Determine the (x, y) coordinate at the center of the cell enclosing the given text.  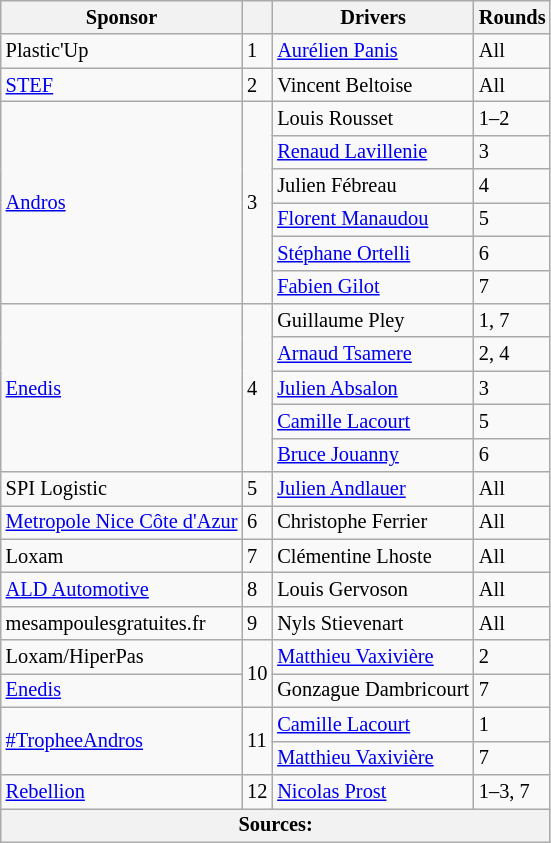
10 (257, 674)
Renaud Lavillenie (373, 152)
1, 7 (512, 320)
Arnaud Tsamere (373, 354)
Julien Andlauer (373, 489)
1–2 (512, 118)
Gonzague Dambricourt (373, 690)
Julien Absalon (373, 388)
Rebellion (122, 791)
Aurélien Panis (373, 51)
Nyls Stievenart (373, 623)
1–3, 7 (512, 791)
Florent Manaudou (373, 219)
Vincent Beltoise (373, 85)
Drivers (373, 17)
Louis Rousset (373, 118)
Sponsor (122, 17)
Christophe Ferrier (373, 522)
Stéphane Ortelli (373, 253)
SPI Logistic (122, 489)
Bruce Jouanny (373, 455)
Loxam (122, 556)
9 (257, 623)
Rounds (512, 17)
Guillaume Pley (373, 320)
Andros (122, 202)
Louis Gervoson (373, 589)
2, 4 (512, 354)
#TropheeAndros (122, 740)
Clémentine Lhoste (373, 556)
STEF (122, 85)
Julien Fébreau (373, 186)
11 (257, 740)
Plastic'Up (122, 51)
Fabien Gilot (373, 287)
8 (257, 589)
Metropole Nice Côte d'Azur (122, 522)
12 (257, 791)
Loxam/HiperPas (122, 657)
ALD Automotive (122, 589)
mesampoulesgratuites.fr (122, 623)
Nicolas Prost (373, 791)
Sources: (276, 825)
